Extract the [x, y] coordinate from the center of the cell holding the provided text.  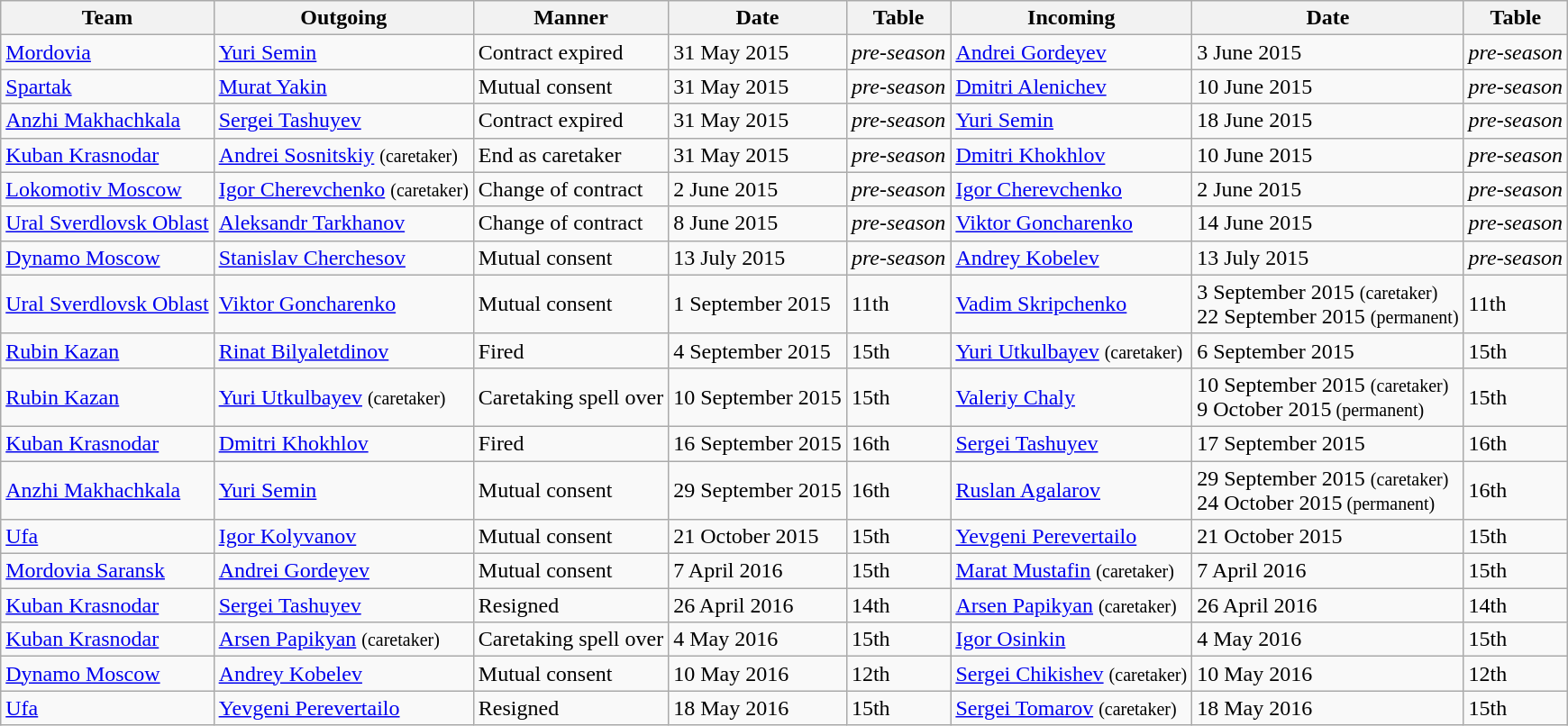
Igor Cherevchenko [1071, 189]
Valeriy Chaly [1071, 396]
Dmitri Alenichev [1071, 86]
End as caretaker [570, 155]
3 September 2015 (caretaker)22 September 2015 (permanent) [1328, 304]
10 September 2015 [758, 396]
Igor Osinkin [1071, 640]
Spartak [107, 86]
Rinat Bilyaletdinov [343, 350]
10 September 2015 (caretaker)9 October 2015 (permanent) [1328, 396]
6 September 2015 [1328, 350]
Manner [570, 18]
Murat Yakin [343, 86]
16 September 2015 [758, 443]
Sergei Tomarov (caretaker) [1071, 708]
Outgoing [343, 18]
14 June 2015 [1328, 223]
Sergei Chikishev (caretaker) [1071, 674]
Team [107, 18]
3 June 2015 [1328, 52]
29 September 2015 [758, 490]
18 June 2015 [1328, 121]
Stanislav Cherchesov [343, 258]
Igor Cherevchenko (caretaker) [343, 189]
29 September 2015 (caretaker)24 October 2015 (permanent) [1328, 490]
8 June 2015 [758, 223]
1 September 2015 [758, 304]
Mordovia Saransk [107, 571]
Aleksandr Tarkhanov [343, 223]
Incoming [1071, 18]
Mordovia [107, 52]
Igor Kolyvanov [343, 537]
Andrei Sosnitskiy (caretaker) [343, 155]
4 September 2015 [758, 350]
Marat Mustafin (caretaker) [1071, 571]
Ruslan Agalarov [1071, 490]
Lokomotiv Moscow [107, 189]
Vadim Skripchenko [1071, 304]
17 September 2015 [1328, 443]
